For the text-containing cell, return its midpoint in (X, Y) coordinate format. 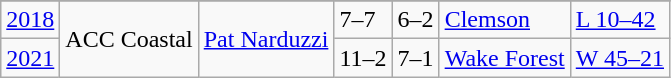
7–7 (363, 20)
11–2 (363, 58)
W 45–21 (620, 58)
6–2 (416, 20)
Clemson (504, 20)
7–1 (416, 58)
ACC Coastal (129, 39)
Wake Forest (504, 58)
Pat Narduzzi (266, 39)
2018 (30, 20)
L 10–42 (620, 20)
2021 (30, 58)
